Pinpoint the cell where the given text exists, returning its [x, y] midpoint coordinate. 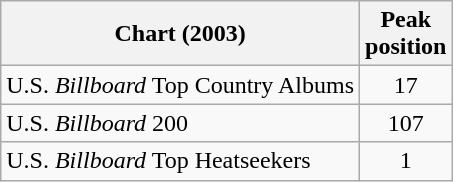
1 [406, 161]
U.S. Billboard Top Heatseekers [180, 161]
Peakposition [406, 34]
Chart (2003) [180, 34]
U.S. Billboard 200 [180, 123]
17 [406, 85]
107 [406, 123]
U.S. Billboard Top Country Albums [180, 85]
